Extract the (X, Y) coordinate from the center of the cell holding the provided text.  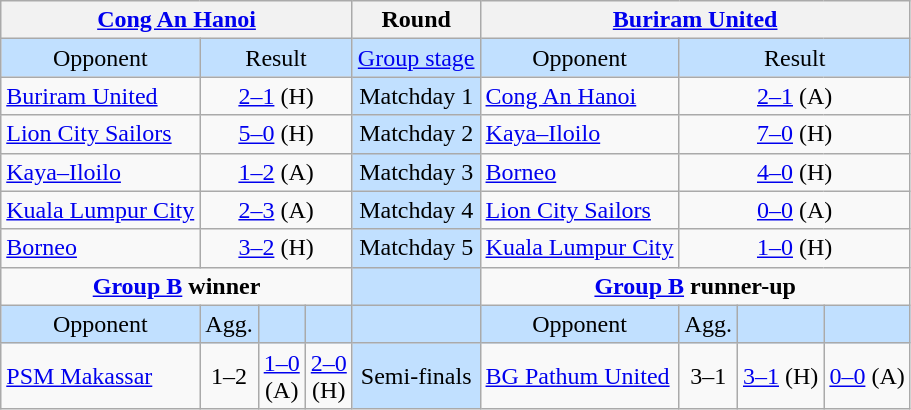
2–0 (H) (328, 376)
Group stage (416, 58)
Matchday 3 (416, 172)
3–1 (708, 376)
1–0 (A) (282, 376)
Semi-finals (416, 376)
2–1 (A) (794, 96)
BG Pathum United (580, 376)
1–2 (A) (276, 172)
Matchday 5 (416, 248)
4–0 (H) (794, 172)
3–2 (H) (276, 248)
Group B runner-up (695, 286)
Matchday 1 (416, 96)
2–3 (A) (276, 210)
Matchday 4 (416, 210)
5–0 (H) (276, 134)
1–2 (229, 376)
Round (416, 20)
Matchday 2 (416, 134)
Group B winner (177, 286)
7–0 (H) (794, 134)
2–1 (H) (276, 96)
1–0 (H) (794, 248)
PSM Makassar (100, 376)
3–1 (H) (780, 376)
